Search for the cell housing the specified text and yield its (X, Y) center coordinate. 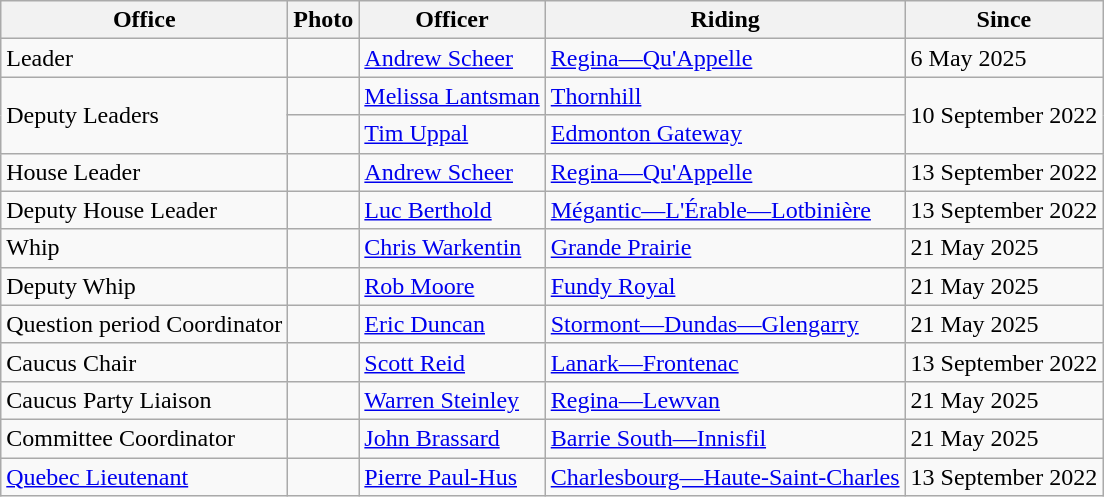
Whip (144, 248)
John Brassard (452, 438)
Caucus Chair (144, 362)
Deputy Leaders (144, 115)
Committee Coordinator (144, 438)
Question period Coordinator (144, 324)
Edmonton Gateway (725, 134)
10 September 2022 (1004, 115)
Office (144, 20)
Since (1004, 20)
Deputy Whip (144, 286)
Pierre Paul-Hus (452, 477)
Leader (144, 58)
Charlesbourg—Haute-Saint-Charles (725, 477)
Chris Warkentin (452, 248)
Stormont—Dundas—Glengarry (725, 324)
Deputy House Leader (144, 210)
Grande Prairie (725, 248)
Barrie South—Innisfil (725, 438)
Mégantic—L'Érable—Lotbinière (725, 210)
Eric Duncan (452, 324)
Melissa Lantsman (452, 96)
Lanark—Frontenac (725, 362)
Photo (324, 20)
Regina—Lewvan (725, 400)
Tim Uppal (452, 134)
Riding (725, 20)
Warren Steinley (452, 400)
Officer (452, 20)
Scott Reid (452, 362)
Thornhill (725, 96)
Fundy Royal (725, 286)
Luc Berthold (452, 210)
Quebec Lieutenant (144, 477)
House Leader (144, 172)
Caucus Party Liaison (144, 400)
Rob Moore (452, 286)
6 May 2025 (1004, 58)
